Return (x, y) of the center of cell containing provided text 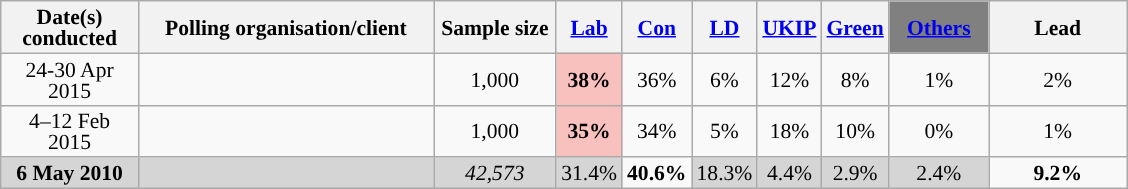
2% (1058, 79)
2.9% (854, 174)
12% (789, 79)
36% (656, 79)
8% (854, 79)
Con (656, 27)
34% (656, 131)
18.3% (725, 174)
6% (725, 79)
9.2% (1058, 174)
2.4% (939, 174)
Lab (589, 27)
Date(s)conducted (70, 27)
4–12 Feb 2015 (70, 131)
18% (789, 131)
35% (589, 131)
0% (939, 131)
LD (725, 27)
38% (589, 79)
10% (854, 131)
31.4% (589, 174)
24-30 Apr 2015 (70, 79)
40.6% (656, 174)
4.4% (789, 174)
Lead (1058, 27)
Sample size (496, 27)
6 May 2010 (70, 174)
UKIP (789, 27)
42,573 (496, 174)
Polling organisation/client (286, 27)
5% (725, 131)
Green (854, 27)
Others (939, 27)
